Output the [X, Y] coordinate of the center of the cell containing the given text.  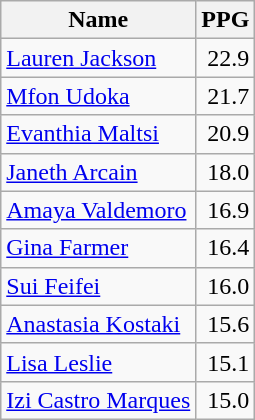
18.0 [226, 172]
15.0 [226, 400]
21.7 [226, 96]
Gina Farmer [98, 248]
Izi Castro Marques [98, 400]
15.1 [226, 362]
20.9 [226, 134]
16.9 [226, 210]
22.9 [226, 58]
Name [98, 20]
Lauren Jackson [98, 58]
Evanthia Maltsi [98, 134]
PPG [226, 20]
Mfon Udoka [98, 96]
Lisa Leslie [98, 362]
Amaya Valdemoro [98, 210]
Anastasia Kostaki [98, 324]
Sui Feifei [98, 286]
15.6 [226, 324]
Janeth Arcain [98, 172]
16.4 [226, 248]
16.0 [226, 286]
